Find where the given text appears and provide that cell's center as [X, Y] coordinate. 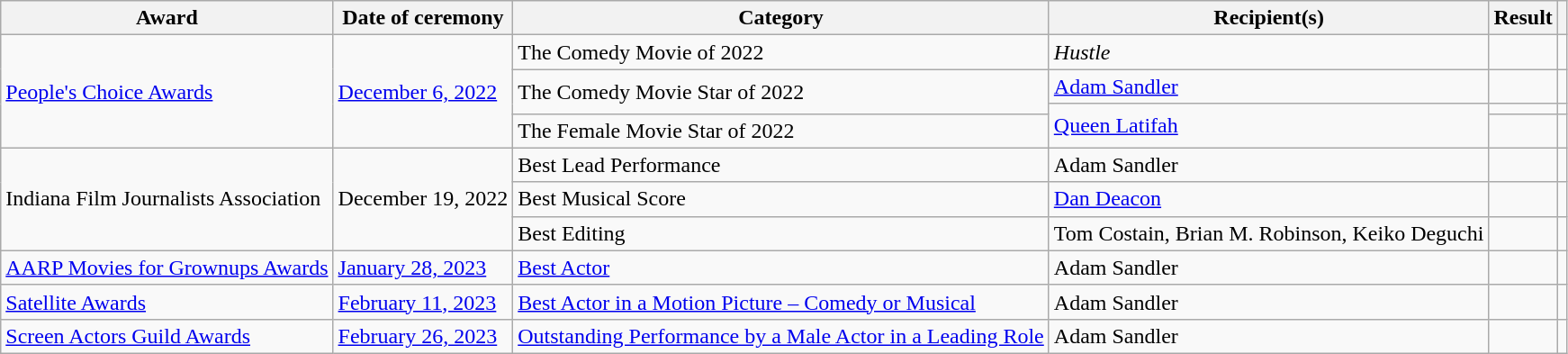
Best Lead Performance [781, 165]
February 11, 2023 [423, 302]
Recipient(s) [1269, 18]
December 19, 2022 [423, 199]
Satellite Awards [167, 302]
Date of ceremony [423, 18]
Indiana Film Journalists Association [167, 199]
Award [167, 18]
December 6, 2022 [423, 92]
Hustle [1269, 52]
Queen Latifah [1269, 126]
Best Actor [781, 268]
Screen Actors Guild Awards [167, 336]
Best Actor in a Motion Picture – Comedy or Musical [781, 302]
AARP Movies for Grownups Awards [167, 268]
The Female Movie Star of 2022 [781, 131]
Outstanding Performance by a Male Actor in a Leading Role [781, 336]
The Comedy Movie Star of 2022 [781, 92]
Best Editing [781, 233]
Best Musical Score [781, 199]
Tom Costain, Brian M. Robinson, Keiko Deguchi [1269, 233]
Result [1523, 18]
The Comedy Movie of 2022 [781, 52]
Dan Deacon [1269, 199]
People's Choice Awards [167, 92]
Category [781, 18]
January 28, 2023 [423, 268]
February 26, 2023 [423, 336]
